For the text-containing cell, return its midpoint in (X, Y) coordinate format. 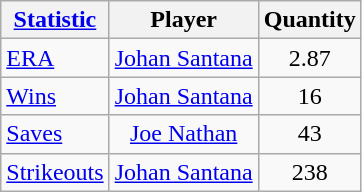
ERA (55, 58)
238 (310, 172)
Strikeouts (55, 172)
Joe Nathan (184, 134)
Statistic (55, 20)
Player (184, 20)
Saves (55, 134)
2.87 (310, 58)
Quantity (310, 20)
43 (310, 134)
Wins (55, 96)
16 (310, 96)
